Determine the (X, Y) coordinate at the center of the cell enclosing the given text.  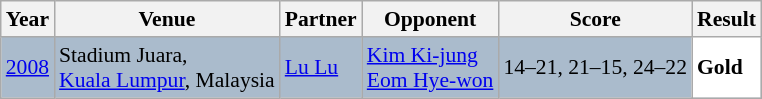
Stadium Juara,Kuala Lumpur, Malaysia (167, 68)
Gold (726, 68)
Kim Ki-jung Eom Hye-won (430, 68)
Opponent (430, 19)
Result (726, 19)
Venue (167, 19)
2008 (28, 68)
Partner (321, 19)
14–21, 21–15, 24–22 (595, 68)
Year (28, 19)
Lu Lu (321, 68)
Score (595, 19)
